Extract the [X, Y] coordinate from the center of the cell holding the provided text.  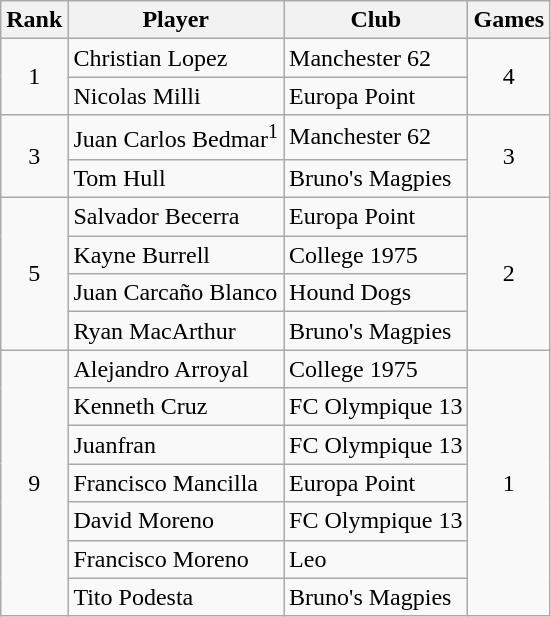
Juan Carcaño Blanco [176, 293]
Ryan MacArthur [176, 331]
Club [376, 20]
4 [509, 77]
9 [34, 483]
Juanfran [176, 445]
Rank [34, 20]
Leo [376, 559]
Christian Lopez [176, 58]
Games [509, 20]
Francisco Mancilla [176, 483]
Francisco Moreno [176, 559]
Salvador Becerra [176, 217]
David Moreno [176, 521]
Nicolas Milli [176, 96]
Player [176, 20]
Tom Hull [176, 178]
Alejandro Arroyal [176, 369]
2 [509, 274]
Tito Podesta [176, 597]
Kenneth Cruz [176, 407]
Hound Dogs [376, 293]
Juan Carlos Bedmar1 [176, 138]
5 [34, 274]
Kayne Burrell [176, 255]
